Provide the (x, y) coordinate of the cell's center where the given text is located.  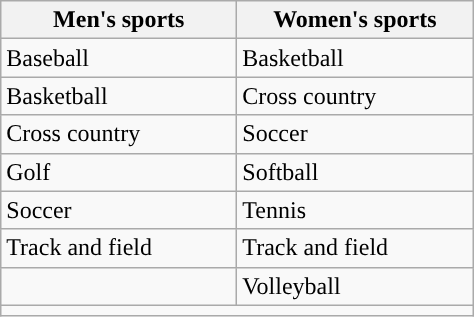
Softball (355, 172)
Women's sports (355, 20)
Volleyball (355, 286)
Men's sports (119, 20)
Baseball (119, 58)
Golf (119, 172)
Tennis (355, 210)
